Provide the [X, Y] coordinate of the cell's center where the given text is located.  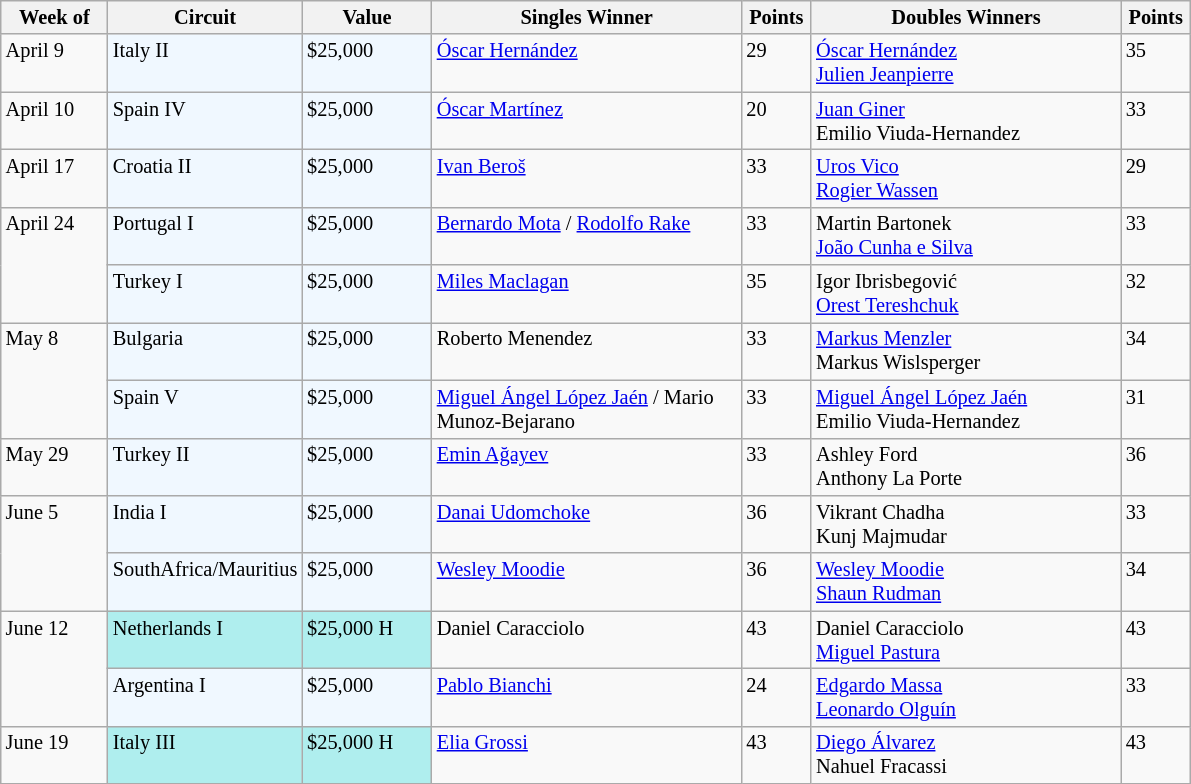
20 [777, 121]
Ivan Beroš [587, 178]
Spain V [205, 409]
Daniel Caracciolo Miguel Pastura [966, 640]
Uros Vico Rogier Wassen [966, 178]
Óscar Martínez [587, 121]
32 [1156, 294]
June 19 [54, 755]
Ashley Ford Anthony La Porte [966, 467]
Diego Álvarez Nahuel Fracassi [966, 755]
Portugal I [205, 236]
SouthAfrica/Mauritius [205, 582]
Value [367, 17]
Bernardo Mota / Rodolfo Rake [587, 236]
Week of [54, 17]
Turkey II [205, 467]
Edgardo Massa Leonardo Olguín [966, 697]
Emin Ağayev [587, 467]
Óscar Hernández Julien Jeanpierre [966, 63]
April 9 [54, 63]
Igor Ibrisbegović Orest Tereshchuk [966, 294]
Netherlands I [205, 640]
Juan Giner Emilio Viuda-Hernandez [966, 121]
April 10 [54, 121]
May 29 [54, 467]
Croatia II [205, 178]
May 8 [54, 380]
Markus Menzler Markus Wislsperger [966, 351]
31 [1156, 409]
Italy III [205, 755]
Martin Bartonek João Cunha e Silva [966, 236]
Roberto Menendez [587, 351]
Turkey I [205, 294]
April 24 [54, 264]
June 5 [54, 552]
Italy II [205, 63]
Elia Grossi [587, 755]
Miguel Ángel López Jaén Emilio Viuda-Hernandez [966, 409]
Singles Winner [587, 17]
Danai Udomchoke [587, 524]
Pablo Bianchi [587, 697]
Spain IV [205, 121]
India I [205, 524]
Daniel Caracciolo [587, 640]
24 [777, 697]
Wesley Moodie Shaun Rudman [966, 582]
April 17 [54, 178]
Óscar Hernández [587, 63]
Wesley Moodie [587, 582]
Doubles Winners [966, 17]
Miles Maclagan [587, 294]
June 12 [54, 668]
Miguel Ángel López Jaén / Mario Munoz-Bejarano [587, 409]
Bulgaria [205, 351]
Argentina I [205, 697]
Circuit [205, 17]
Vikrant Chadha Kunj Majmudar [966, 524]
